From the cell containing the given text, extract its center point as (x, y) coordinate. 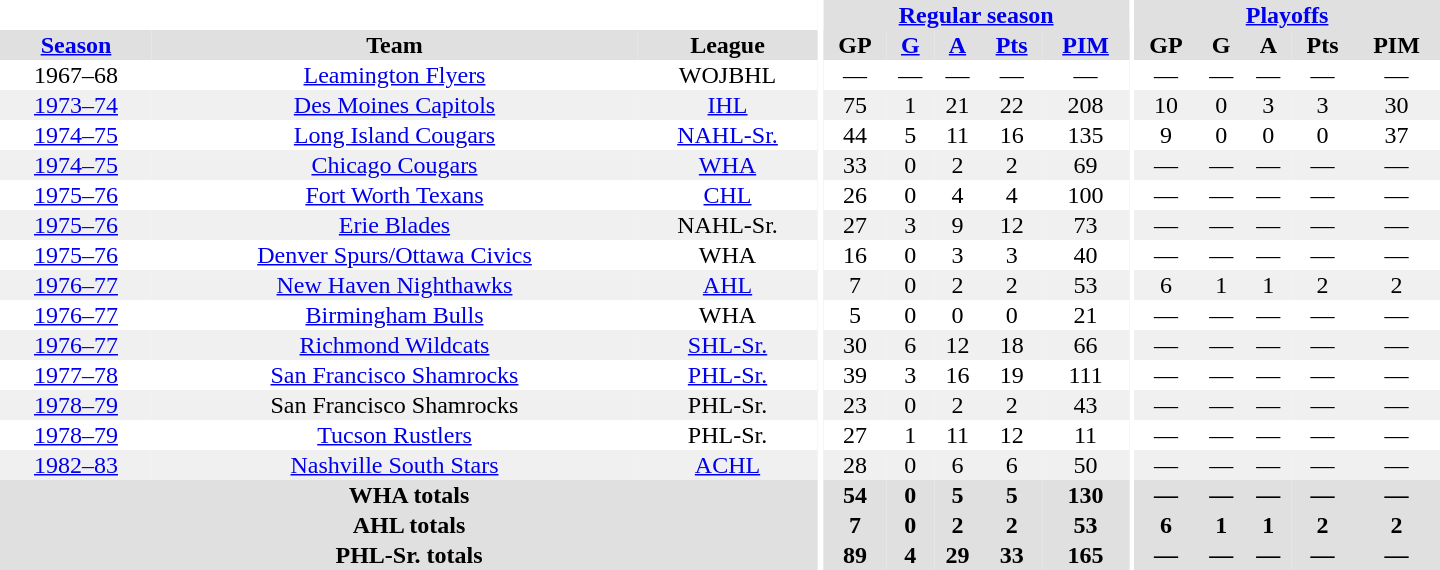
WHA totals (409, 495)
Des Moines Capitols (394, 105)
44 (854, 135)
130 (1086, 495)
165 (1086, 555)
37 (1396, 135)
22 (1012, 105)
League (728, 45)
100 (1086, 195)
Erie Blades (394, 225)
Team (394, 45)
39 (854, 375)
50 (1086, 465)
26 (854, 195)
208 (1086, 105)
1973–74 (76, 105)
Playoffs (1287, 15)
1967–68 (76, 75)
23 (854, 405)
1977–78 (76, 375)
111 (1086, 375)
Denver Spurs/Ottawa Civics (394, 255)
ACHL (728, 465)
18 (1012, 345)
54 (854, 495)
AHL (728, 285)
Leamington Flyers (394, 75)
73 (1086, 225)
SHL-Sr. (728, 345)
WOJBHL (728, 75)
19 (1012, 375)
43 (1086, 405)
Fort Worth Texans (394, 195)
PHL-Sr. totals (409, 555)
40 (1086, 255)
1982–83 (76, 465)
29 (958, 555)
New Haven Nighthawks (394, 285)
Chicago Cougars (394, 165)
135 (1086, 135)
28 (854, 465)
Regular season (976, 15)
AHL totals (409, 525)
75 (854, 105)
IHL (728, 105)
Birmingham Bulls (394, 315)
CHL (728, 195)
89 (854, 555)
Season (76, 45)
Nashville South Stars (394, 465)
10 (1166, 105)
66 (1086, 345)
Tucson Rustlers (394, 435)
69 (1086, 165)
Richmond Wildcats (394, 345)
Long Island Cougars (394, 135)
